Provide the (X, Y) coordinate of the cell's center where the given text is located.  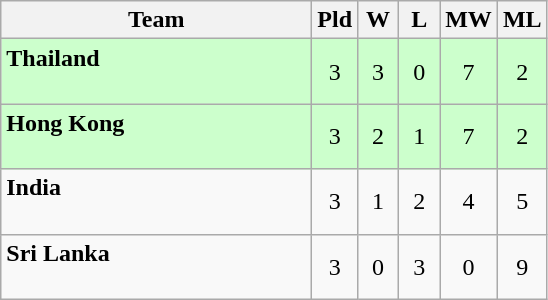
ML (522, 20)
Thailand (156, 72)
Sri Lanka (156, 266)
W (378, 20)
5 (522, 202)
Hong Kong (156, 136)
MW (469, 20)
4 (469, 202)
L (420, 20)
Pld (335, 20)
9 (522, 266)
India (156, 202)
Team (156, 20)
